Scan for the cell matching the given text and deliver its (x, y) coordinate at center. 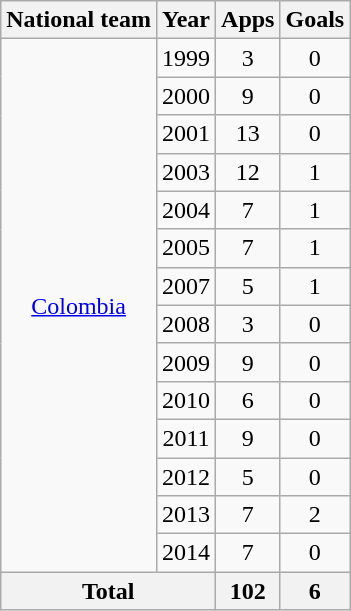
Total (108, 591)
2000 (186, 96)
1999 (186, 58)
2009 (186, 362)
2001 (186, 134)
Year (186, 20)
2012 (186, 477)
2003 (186, 172)
102 (248, 591)
Apps (248, 20)
13 (248, 134)
Colombia (79, 306)
Goals (315, 20)
2 (315, 515)
2008 (186, 324)
National team (79, 20)
12 (248, 172)
2014 (186, 553)
2013 (186, 515)
2004 (186, 210)
2007 (186, 286)
2011 (186, 438)
2010 (186, 400)
2005 (186, 248)
